Output the (x, y) coordinate of the center of the cell containing the given text.  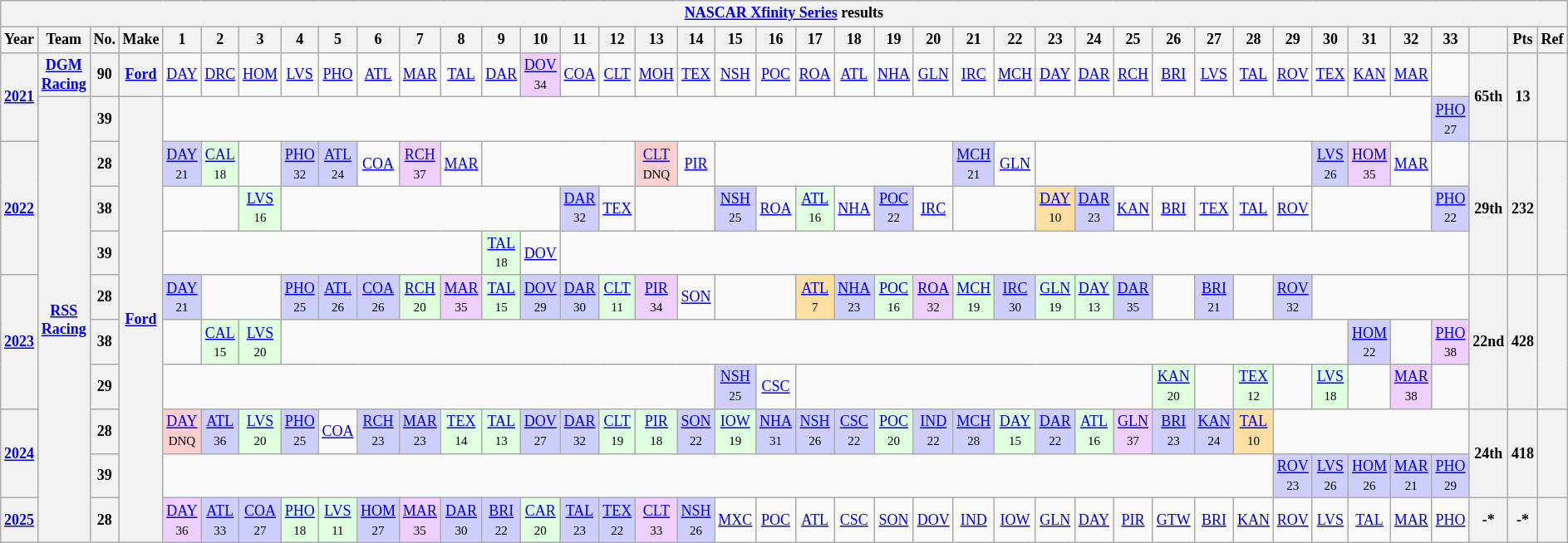
MCH21 (974, 164)
29th (1489, 208)
Year (20, 40)
2021 (20, 96)
7 (420, 40)
NSH (735, 75)
DAR22 (1055, 431)
Make (141, 40)
TAL18 (502, 253)
30 (1330, 40)
ATL36 (220, 431)
CLT19 (617, 431)
9 (502, 40)
90 (105, 75)
25 (1133, 40)
11 (580, 40)
HOM26 (1369, 476)
IOW (1015, 521)
26 (1173, 40)
PIR34 (656, 297)
IOW19 (735, 431)
5 (337, 40)
DAY15 (1015, 431)
18 (854, 40)
POC22 (894, 208)
SON22 (696, 431)
Team (63, 40)
IND22 (933, 431)
RCH37 (420, 164)
TEX12 (1254, 387)
GLN37 (1133, 431)
PHO38 (1451, 342)
15 (735, 40)
COA27 (261, 521)
31 (1369, 40)
CAL15 (220, 342)
10 (541, 40)
COA26 (379, 297)
GTW (1173, 521)
HOM (261, 75)
TEX14 (461, 431)
DAR35 (1133, 297)
NASCAR Xfinity Series results (784, 13)
Pts (1523, 40)
17 (814, 40)
19 (894, 40)
CSC22 (854, 431)
PHO32 (299, 164)
DRC (220, 75)
CLT11 (617, 297)
NHA31 (776, 431)
24 (1094, 40)
PHO18 (299, 521)
232 (1523, 208)
ATL7 (814, 297)
CLTDNQ (656, 164)
LVS18 (1330, 387)
NHA23 (854, 297)
BRI23 (1173, 431)
TAL13 (502, 431)
KAN20 (1173, 387)
PHO29 (1451, 476)
LVS16 (261, 208)
MCH28 (974, 431)
MOH (656, 75)
CAL18 (220, 164)
IND (974, 521)
DAY36 (182, 521)
14 (696, 40)
20 (933, 40)
ATL33 (220, 521)
DGM Racing (63, 75)
33 (1451, 40)
BRI21 (1214, 297)
DOV34 (541, 75)
IRC30 (1015, 297)
2022 (20, 208)
MCH (1015, 75)
23 (1055, 40)
MAR21 (1411, 476)
RCH20 (420, 297)
16 (776, 40)
RSS Racing (63, 320)
POC20 (894, 431)
MAR23 (420, 431)
RCH (1133, 75)
CAR20 (541, 521)
MAR38 (1411, 387)
ROA32 (933, 297)
DAR23 (1094, 208)
MCH19 (974, 297)
6 (379, 40)
22nd (1489, 342)
3 (261, 40)
LVS11 (337, 521)
ATL24 (337, 164)
22 (1015, 40)
CLT (617, 75)
DOV29 (541, 297)
4 (299, 40)
DAY10 (1055, 208)
GLN19 (1055, 297)
27 (1214, 40)
TAL15 (502, 297)
418 (1523, 453)
24th (1489, 453)
DOV27 (541, 431)
21 (974, 40)
TEX22 (617, 521)
POC16 (894, 297)
12 (617, 40)
ATL26 (337, 297)
DAYDNQ (182, 431)
32 (1411, 40)
ROV32 (1293, 297)
2023 (20, 342)
8 (461, 40)
HOM22 (1369, 342)
HOM27 (379, 521)
65th (1489, 96)
1 (182, 40)
CLT33 (656, 521)
ROV23 (1293, 476)
KAN24 (1214, 431)
2 (220, 40)
PIR18 (656, 431)
PHO22 (1451, 208)
RCH23 (379, 431)
TAL10 (1254, 431)
BRI22 (502, 521)
428 (1523, 342)
PHO27 (1451, 120)
HOM35 (1369, 164)
2024 (20, 453)
2025 (20, 521)
No. (105, 40)
MXC (735, 521)
DAY13 (1094, 297)
Ref (1552, 40)
TAL23 (580, 521)
